Identify which cell holds the provided text, then report its [X, Y] central coordinate. 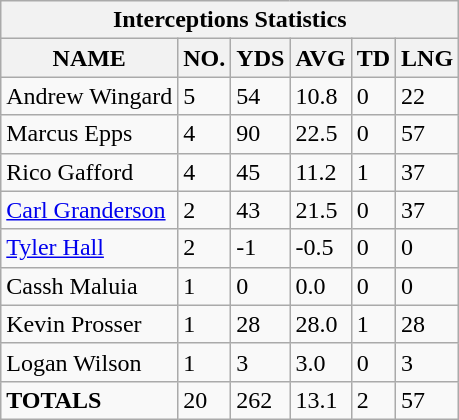
AVG [320, 58]
90 [260, 134]
Tyler Hall [90, 248]
0.0 [320, 286]
5 [204, 96]
262 [260, 400]
Carl Granderson [90, 210]
-0.5 [320, 248]
28.0 [320, 324]
11.2 [320, 172]
13.1 [320, 400]
-1 [260, 248]
Marcus Epps [90, 134]
22.5 [320, 134]
43 [260, 210]
YDS [260, 58]
Logan Wilson [90, 362]
NO. [204, 58]
Cassh Maluia [90, 286]
10.8 [320, 96]
Interceptions Statistics [230, 20]
LNG [428, 58]
20 [204, 400]
Kevin Prosser [90, 324]
Andrew Wingard [90, 96]
54 [260, 96]
22 [428, 96]
NAME [90, 58]
TD [373, 58]
21.5 [320, 210]
Rico Gafford [90, 172]
45 [260, 172]
TOTALS [90, 400]
3.0 [320, 362]
